Find where the given text appears and provide that cell's center as (X, Y) coordinate. 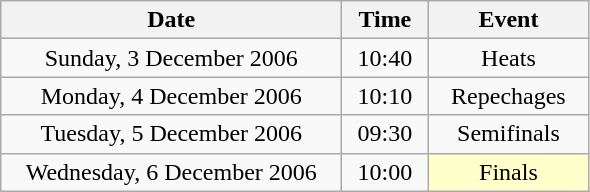
Time (385, 20)
10:40 (385, 58)
Monday, 4 December 2006 (172, 96)
Semifinals (508, 134)
Finals (508, 172)
09:30 (385, 134)
Heats (508, 58)
Sunday, 3 December 2006 (172, 58)
10:00 (385, 172)
10:10 (385, 96)
Event (508, 20)
Date (172, 20)
Tuesday, 5 December 2006 (172, 134)
Repechages (508, 96)
Wednesday, 6 December 2006 (172, 172)
